Output the (X, Y) coordinate of the center of the cell containing the given text.  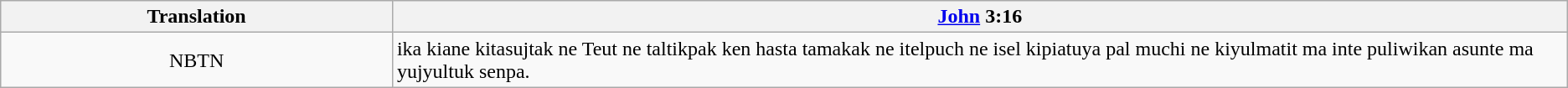
NBTN (197, 60)
Translation (197, 17)
John 3:16 (980, 17)
